Search for the cell housing the specified text and yield its [X, Y] center coordinate. 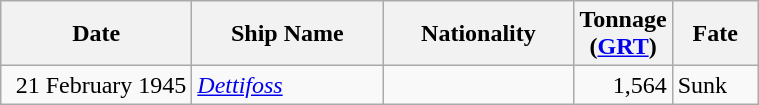
Sunk [715, 85]
1,564 [623, 85]
Dettifoss [288, 85]
Ship Name [288, 34]
Nationality [478, 34]
21 February 1945 [96, 85]
Tonnage(GRT) [623, 34]
Fate [715, 34]
Date [96, 34]
